Return (X, Y) of the center of cell containing provided text 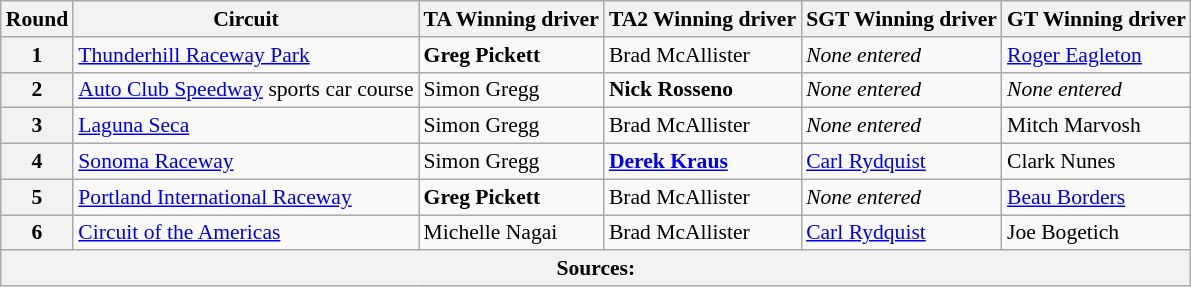
Michelle Nagai (512, 233)
Auto Club Speedway sports car course (246, 90)
Beau Borders (1096, 197)
6 (38, 233)
TA Winning driver (512, 19)
2 (38, 90)
Round (38, 19)
Derek Kraus (702, 162)
Mitch Marvosh (1096, 126)
Circuit of the Americas (246, 233)
3 (38, 126)
Clark Nunes (1096, 162)
GT Winning driver (1096, 19)
SGT Winning driver (902, 19)
TA2 Winning driver (702, 19)
Sources: (596, 269)
Thunderhill Raceway Park (246, 55)
Portland International Raceway (246, 197)
Laguna Seca (246, 126)
Roger Eagleton (1096, 55)
4 (38, 162)
1 (38, 55)
Joe Bogetich (1096, 233)
Nick Rosseno (702, 90)
Circuit (246, 19)
5 (38, 197)
Sonoma Raceway (246, 162)
